For the text-containing cell, return its midpoint in [x, y] coordinate format. 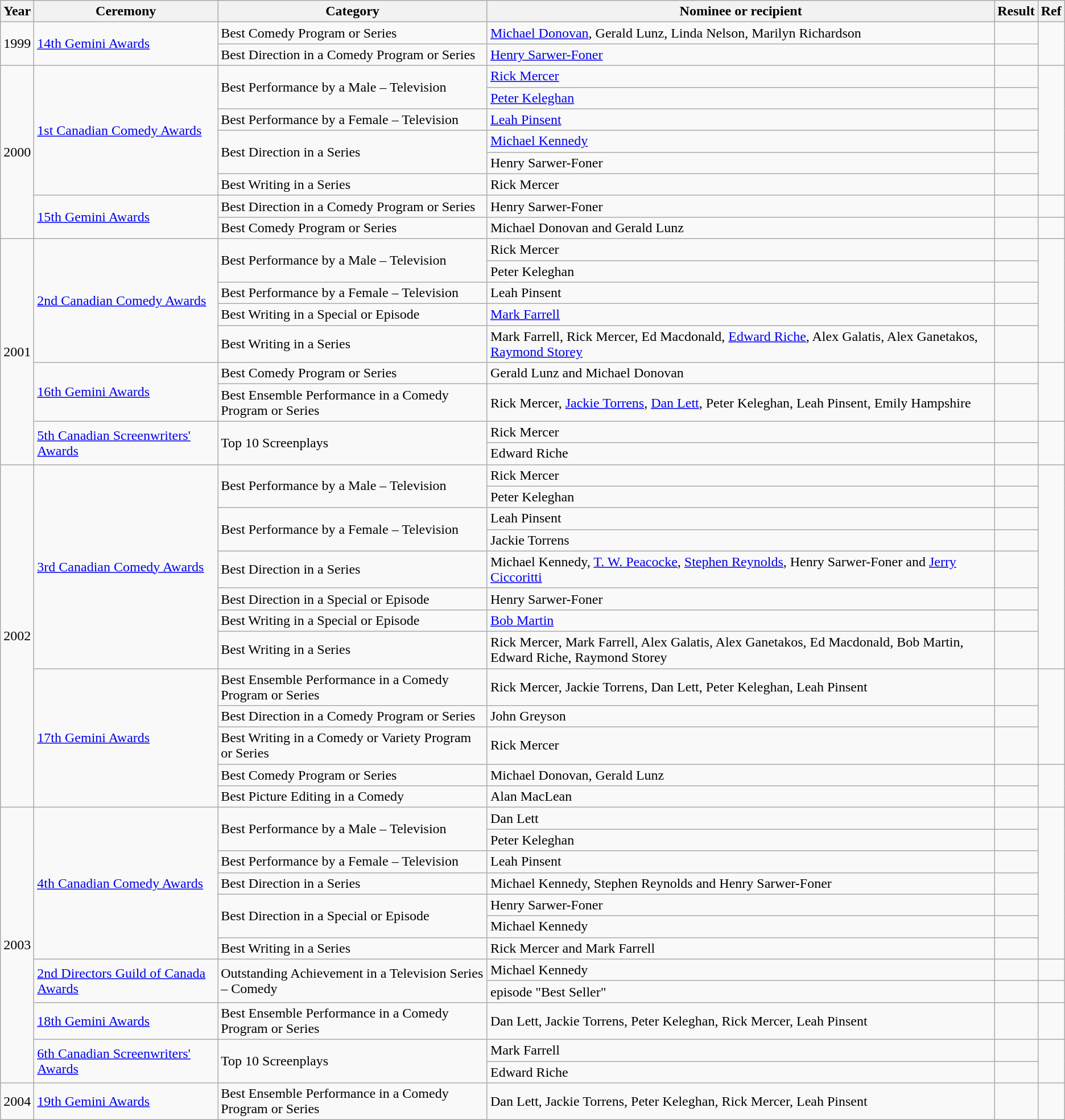
Gerald Lunz and Michael Donovan [741, 373]
Michael Donovan, Gerald Lunz, Linda Nelson, Marilyn Richardson [741, 33]
Ceremony [126, 11]
3rd Canadian Comedy Awards [126, 566]
Result [1016, 11]
Jackie Torrens [741, 540]
Bob Martin [741, 620]
Best Picture Editing in a Comedy [353, 797]
2002 [17, 636]
Outstanding Achievement in a Television Series – Comedy [353, 981]
Rick Mercer and Mark Farrell [741, 948]
Michael Kennedy, Stephen Reynolds and Henry Sarwer-Foner [741, 883]
19th Gemini Awards [126, 1102]
Year [17, 11]
Michael Kennedy, T. W. Peacocke, Stephen Reynolds, Henry Sarwer-Foner and Jerry Ciccoritti [741, 569]
2nd Directors Guild of Canada Awards [126, 981]
Michael Donovan, Gerald Lunz [741, 775]
2004 [17, 1102]
2000 [17, 152]
Nominee or recipient [741, 11]
Mark Farrell, Rick Mercer, Ed Macdonald, Edward Riche, Alex Galatis, Alex Ganetakos, Raymond Storey [741, 344]
1st Canadian Comedy Awards [126, 130]
2001 [17, 352]
4th Canadian Comedy Awards [126, 883]
17th Gemini Awards [126, 738]
Category [353, 11]
John Greyson [741, 717]
2003 [17, 945]
Ref [1051, 11]
6th Canadian Screenwriters' Awards [126, 1061]
Dan Lett [741, 818]
Rick Mercer, Mark Farrell, Alex Galatis, Alex Ganetakos, Ed Macdonald, Bob Martin, Edward Riche, Raymond Storey [741, 650]
Alan MacLean [741, 797]
16th Gemini Awards [126, 392]
18th Gemini Awards [126, 1021]
Rick Mercer, Jackie Torrens, Dan Lett, Peter Keleghan, Leah Pinsent [741, 686]
14th Gemini Awards [126, 44]
Michael Donovan and Gerald Lunz [741, 228]
episode "Best Seller" [741, 991]
Rick Mercer, Jackie Torrens, Dan Lett, Peter Keleghan, Leah Pinsent, Emily Hampshire [741, 403]
5th Canadian Screenwriters' Awards [126, 443]
15th Gemini Awards [126, 217]
Best Writing in a Comedy or Variety Program or Series [353, 746]
1999 [17, 44]
2nd Canadian Comedy Awards [126, 300]
